Detect which cell encompasses the target text, then output its [x, y] center coordinate. 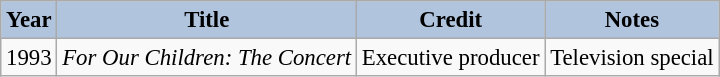
Television special [632, 58]
Executive producer [450, 58]
1993 [29, 58]
For Our Children: The Concert [207, 58]
Title [207, 20]
Credit [450, 20]
Year [29, 20]
Notes [632, 20]
